Capture the cell that displays the provided text and extract its (X, Y) central coordinate. 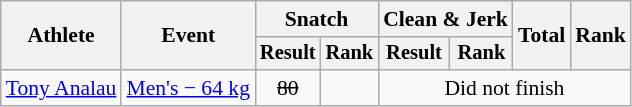
Event (188, 36)
Men's − 64 kg (188, 88)
Clean & Jerk (446, 19)
80 (288, 88)
Total (542, 36)
Snatch (316, 19)
Tony Analau (62, 88)
Did not finish (504, 88)
Athlete (62, 36)
